Detect which cell encompasses the target text, then output its (x, y) center coordinate. 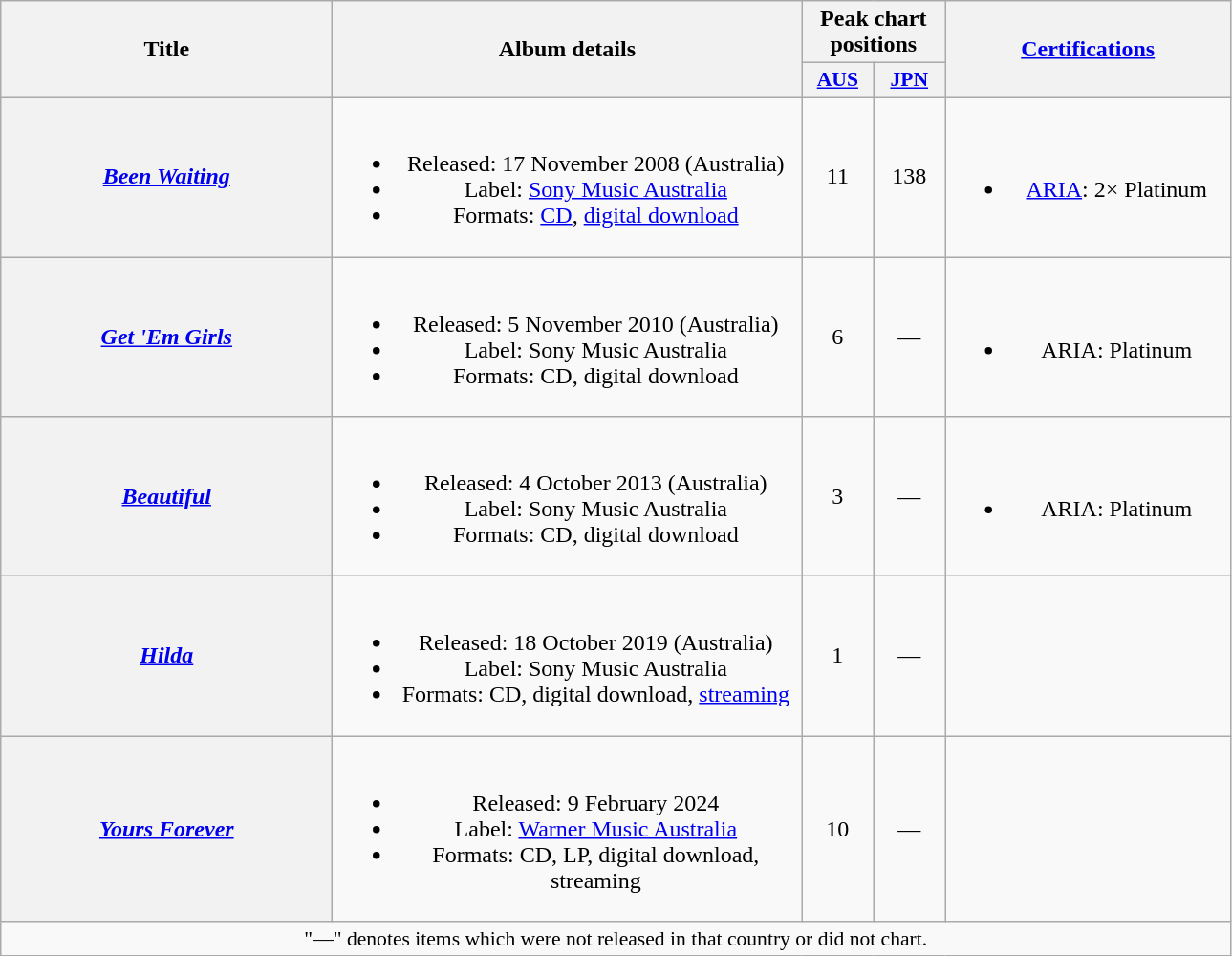
Released: 17 November 2008 (Australia)Label: Sony Music AustraliaFormats: CD, digital download (568, 176)
1 (837, 656)
"—" denotes items which were not released in that country or did not chart. (616, 939)
11 (837, 176)
Certifications (1088, 50)
Album details (568, 50)
Released: 4 October 2013 (Australia)Label: Sony Music AustraliaFormats: CD, digital download (568, 497)
JPN (910, 80)
Released: 18 October 2019 (Australia)Label: Sony Music AustraliaFormats: CD, digital download, streaming (568, 656)
Yours Forever (166, 829)
Title (166, 50)
Get 'Em Girls (166, 337)
3 (837, 497)
Peak chart positions (874, 33)
Released: 5 November 2010 (Australia)Label: Sony Music AustraliaFormats: CD, digital download (568, 337)
Hilda (166, 656)
ARIA: 2× Platinum (1088, 176)
6 (837, 337)
138 (910, 176)
Beautiful (166, 497)
Released: 9 February 2024Label: Warner Music AustraliaFormats: CD, LP, digital download, streaming (568, 829)
10 (837, 829)
Been Waiting (166, 176)
AUS (837, 80)
